Search for the cell housing the specified text and yield its [x, y] center coordinate. 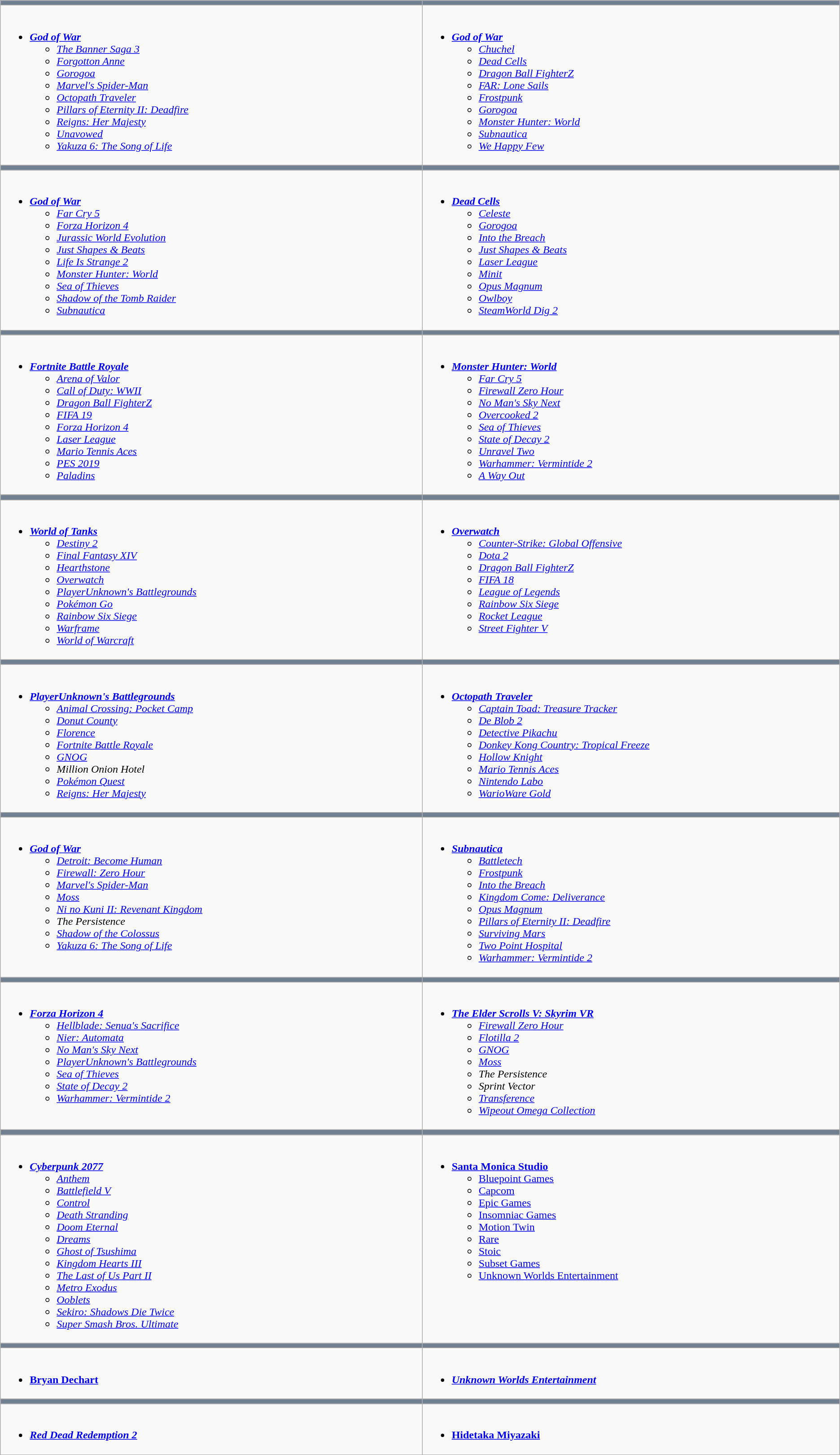
Dead CellsCelesteGorogoaInto the BreachJust Shapes & BeatsLaser LeagueMinitOpus MagnumOwlboySteamWorld Dig 2 [631, 250]
Bryan Dechart [211, 1374]
Hidetaka Miyazaki [631, 1429]
Fortnite Battle RoyaleArena of ValorCall of Duty: WWIIDragon Ball FighterZFIFA 19Forza Horizon 4Laser LeagueMario Tennis AcesPES 2019Paladins [211, 415]
OverwatchCounter-Strike: Global OffensiveDota 2Dragon Ball FighterZFIFA 18League of LegendsRainbow Six SiegeRocket LeagueStreet Fighter V [631, 580]
God of WarChuchelDead CellsDragon Ball FighterZFAR: Lone SailsFrostpunkGorogoaMonster Hunter: WorldSubnauticaWe Happy Few [631, 85]
Red Dead Redemption 2 [211, 1429]
Unknown Worlds Entertainment [631, 1374]
The Elder Scrolls V: Skyrim VRFirewall Zero HourFlotilla 2GNOGMossThe PersistenceSprint VectorTransferenceWipeout Omega Collection [631, 1056]
World of TanksDestiny 2Final Fantasy XIVHearthstoneOverwatchPlayerUnknown's BattlegroundsPokémon GoRainbow Six SiegeWarframeWorld of Warcraft [211, 580]
Santa Monica StudioBluepoint GamesCapcomEpic GamesInsomniac GamesMotion TwinRareStoicSubset GamesUnknown Worlds Entertainment [631, 1239]
